Extract the (x, y) coordinate from the center of the cell holding the provided text.  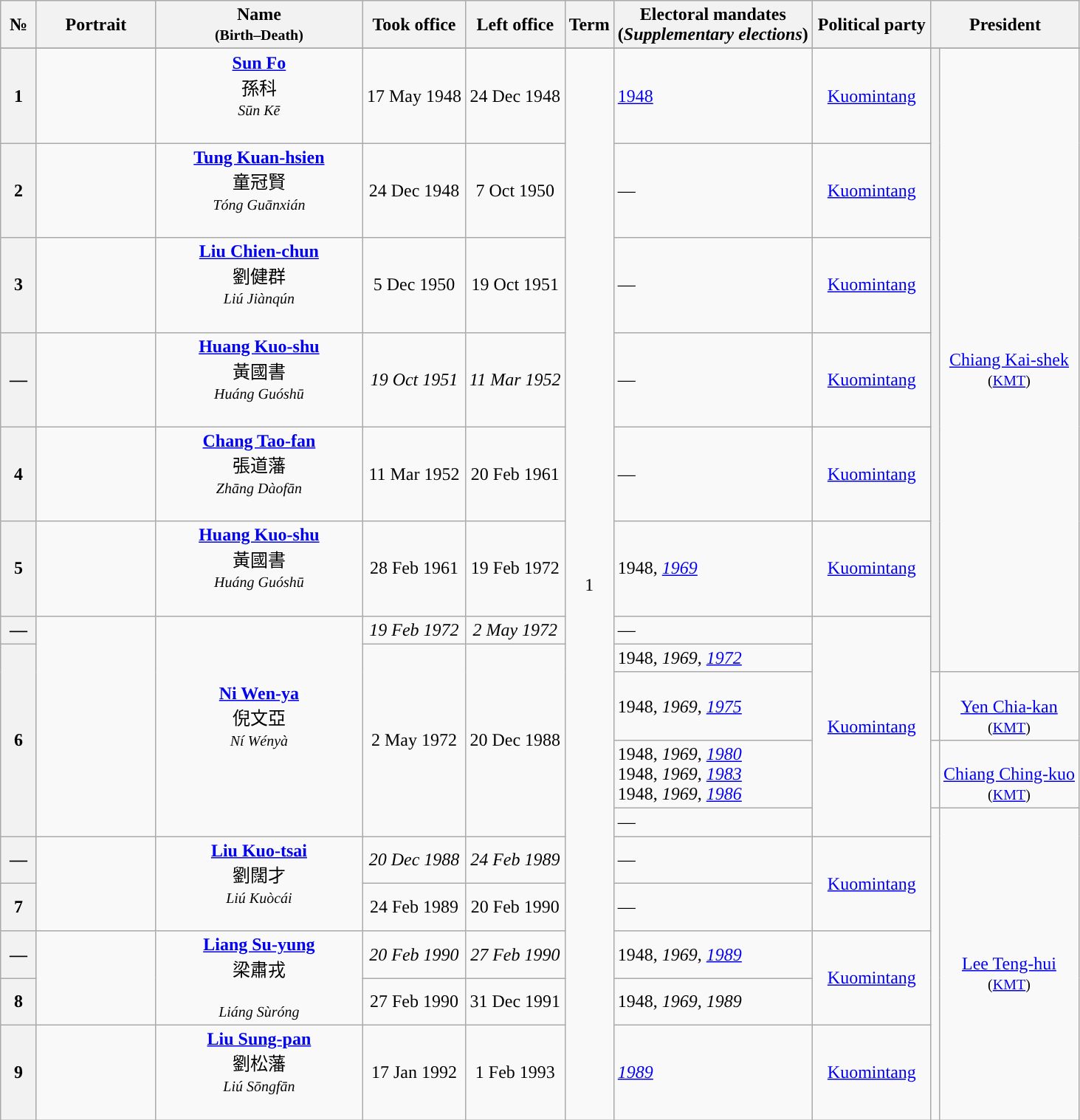
Took office (413, 25)
Political party (871, 25)
Term (589, 25)
Liu Chien-chun劉健群Liú Jiànqún (258, 285)
7 Oct 1950 (515, 190)
Lee Teng-hui(KMT) (1008, 963)
7 (19, 907)
Sun Fo孫科Sūn Kē (258, 96)
Liang Su-yung梁肅戎Liáng Sùróng (258, 978)
Chiang Ching-kuo(KMT) (1008, 774)
Left office (515, 25)
1948, 1969 (713, 568)
17 May 1948 (413, 96)
President (1005, 25)
2 (19, 190)
Liu Kuo-tsai劉闊才Liú Kuòcái (258, 883)
Ni Wen-ya倪文亞Ní Wényà (258, 726)
28 Feb 1961 (413, 568)
Yen Chia-kan(KMT) (1008, 706)
8 (19, 1002)
Liu Sung-pan劉松藩Liú Sōngfān (258, 1073)
Tung Kuan-hsien童冠賢Tóng Guānxián (258, 190)
1 Feb 1993 (515, 1073)
1948, 1969, 1972 (713, 658)
4 (19, 474)
Chiang Kai-shek(KMT) (1008, 360)
Portrait (96, 25)
Electoral mandates(Supplementary elections) (713, 25)
5 Dec 1950 (413, 285)
Name(Birth–Death) (258, 25)
1948 (713, 96)
9 (19, 1073)
20 Feb 1961 (515, 474)
1948, 1969, 19801948, 1969, 19831948, 1969, 1986 (713, 774)
1989 (713, 1073)
1948, 1969, 1975 (713, 706)
5 (19, 568)
Chang Tao-fan張道藩Zhāng Dàofān (258, 474)
31 Dec 1991 (515, 1002)
6 (19, 740)
3 (19, 285)
№ (19, 25)
17 Jan 1992 (413, 1073)
